Return the [X, Y] coordinate for the center point of the cell that contains the specified text.  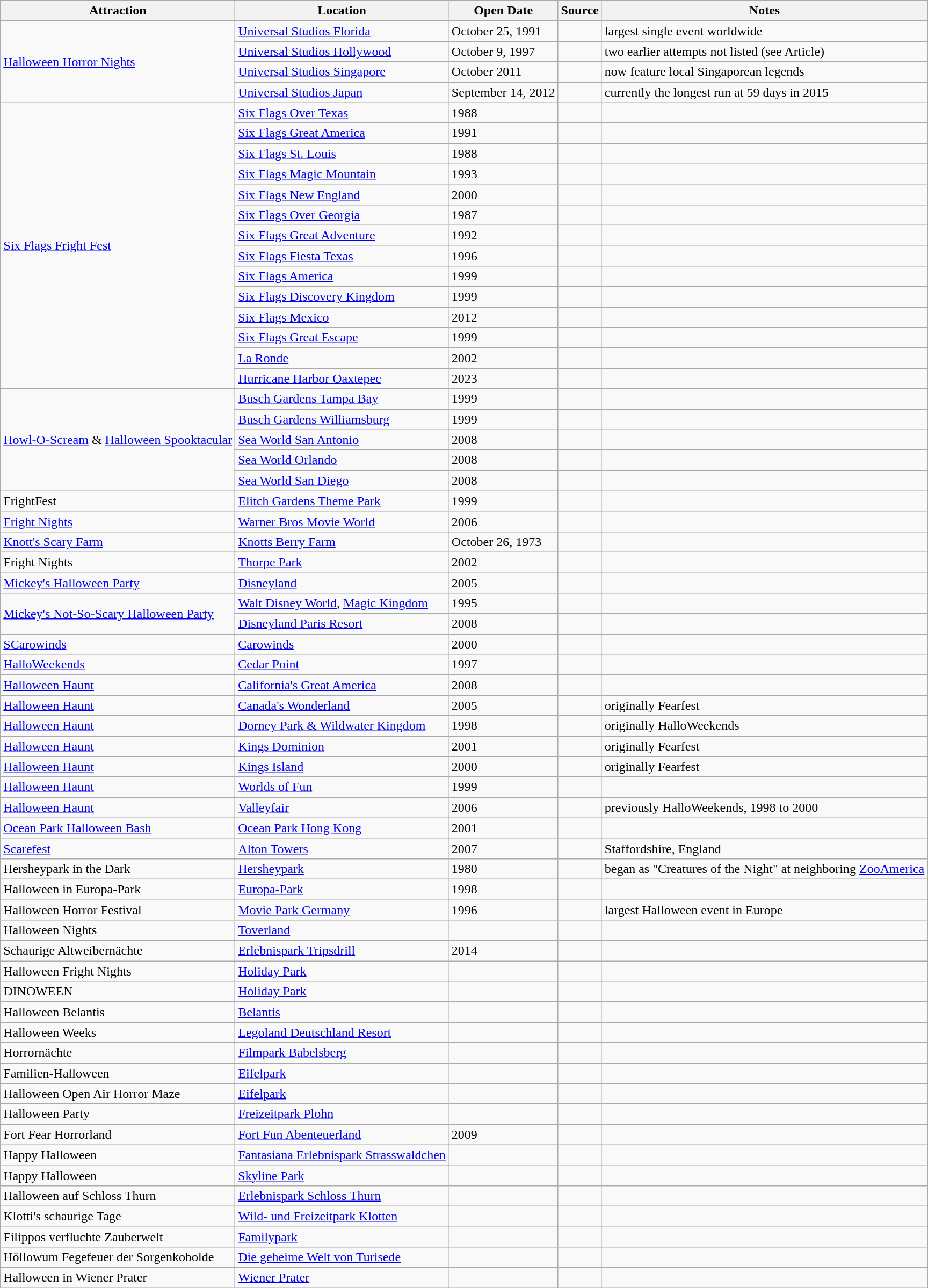
Halloween Fright Nights [118, 971]
Six Flags Great Escape [342, 338]
1993 [503, 174]
Six Flags Fiesta Texas [342, 256]
1987 [503, 215]
Six Flags Great Adventure [342, 235]
Halloween Belantis [118, 1012]
Disneyland [342, 583]
Open Date [503, 11]
DINOWEEN [118, 992]
Fort Fun Abenteuerland [342, 1134]
Cedar Point [342, 665]
1995 [503, 603]
Busch Gardens Tampa Bay [342, 399]
Universal Studios Singapore [342, 72]
Freizeitpark Plohn [342, 1114]
Six Flags Fright Fest [118, 246]
Skyline Park [342, 1175]
Busch Gardens Williamsburg [342, 419]
Sea World Orlando [342, 460]
Halloween Weeks [118, 1032]
Universal Studios Hollywood [342, 52]
Halloween Horror Nights [118, 62]
Sea World San Diego [342, 481]
Halloween in Europa-Park [118, 889]
Halloween Horror Festival [118, 910]
Ocean Park Hong Kong [342, 828]
Alton Towers [342, 848]
Halloween Open Air Horror Maze [118, 1094]
Thorpe Park [342, 562]
Dorney Park & Wildwater Kingdom [342, 726]
Toverland [342, 930]
Wild- und Freizeitpark Klotten [342, 1216]
Six Flags Mexico [342, 317]
Scarefest [118, 848]
Mickey's Halloween Party [118, 583]
Die geheime Welt von Turisede [342, 1257]
2007 [503, 848]
Howl-O-Scream & Halloween Spooktacular [118, 440]
currently the longest run at 59 days in 2015 [764, 92]
Location [342, 11]
largest Halloween event in Europe [764, 910]
Six Flags America [342, 276]
HalloWeekends [118, 665]
Source [580, 11]
Knott's Scary Farm [118, 542]
Kings Island [342, 767]
Six Flags New England [342, 194]
Belantis [342, 1012]
Schaurige Altweibernächte [118, 951]
Halloween auf Schloss Thurn [118, 1196]
Carowinds [342, 644]
La Ronde [342, 358]
Elitch Gardens Theme Park [342, 501]
Warner Bros Movie World [342, 521]
Filmpark Babelsberg [342, 1053]
2023 [503, 379]
Wiener Prater [342, 1278]
two earlier attempts not listed (see Article) [764, 52]
Six Flags Discovery Kingdom [342, 297]
Six Flags St. Louis [342, 154]
2014 [503, 951]
1991 [503, 133]
Universal Studios Japan [342, 92]
Knotts Berry Farm [342, 542]
Mickey's Not-So-Scary Halloween Party [118, 614]
Hersheypark [342, 869]
October 9, 1997 [503, 52]
September 14, 2012 [503, 92]
Notes [764, 11]
largest single event worldwide [764, 31]
Europa-Park [342, 889]
Attraction [118, 11]
Canada's Wonderland [342, 705]
2012 [503, 317]
Familypark [342, 1236]
Höllowum Fegefeuer der Sorgenkobolde [118, 1257]
Six Flags Over Texas [342, 113]
Six Flags Over Georgia [342, 215]
Hurricane Harbor Oaxtepec [342, 379]
Walt Disney World, Magic Kingdom [342, 603]
originally HalloWeekends [764, 726]
Horrornächte [118, 1053]
Staffordshire, England [764, 848]
1992 [503, 235]
Halloween in Wiener Prater [118, 1278]
now feature local Singaporean legends [764, 72]
began as "Creatures of the Night" at neighboring ZooAmerica [764, 869]
Legoland Deutschland Resort [342, 1032]
2009 [503, 1134]
previously HalloWeekends, 1998 to 2000 [764, 807]
1997 [503, 665]
Halloween Nights [118, 930]
California's Great America [342, 685]
Familien-Halloween [118, 1073]
1980 [503, 869]
Erlebnispark Tripsdrill [342, 951]
Universal Studios Florida [342, 31]
Six Flags Magic Mountain [342, 174]
SCarowinds [118, 644]
Filippos verfluchte Zauberwelt [118, 1236]
Fantasiana Erlebnispark Strasswaldchen [342, 1155]
October 26, 1973 [503, 542]
Ocean Park Halloween Bash [118, 828]
Klotti's schaurige Tage [118, 1216]
October 2011 [503, 72]
Worlds of Fun [342, 787]
Movie Park Germany [342, 910]
Hersheypark in the Dark [118, 869]
Kings Dominion [342, 746]
Halloween Party [118, 1114]
Disneyland Paris Resort [342, 624]
October 25, 1991 [503, 31]
FrightFest [118, 501]
Erlebnispark Schloss Thurn [342, 1196]
Sea World San Antonio [342, 440]
Valleyfair [342, 807]
Six Flags Great America [342, 133]
Fort Fear Horrorland [118, 1134]
